Pinpoint the cell where the given text exists, returning its [x, y] midpoint coordinate. 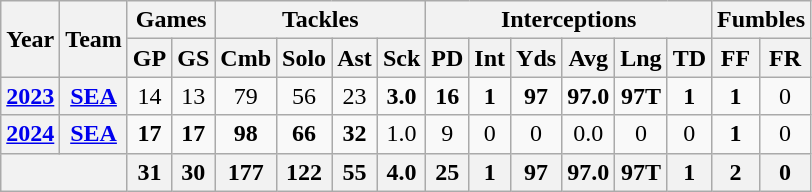
Avg [588, 58]
Sck [401, 58]
31 [149, 172]
Yds [536, 58]
Interceptions [569, 20]
0.0 [588, 134]
Fumbles [762, 20]
TD [689, 58]
16 [448, 96]
56 [304, 96]
Team [94, 39]
Games [170, 20]
Cmb [246, 58]
GP [149, 58]
Lng [641, 58]
1.0 [401, 134]
2024 [30, 134]
32 [355, 134]
4.0 [401, 172]
9 [448, 134]
2 [736, 172]
122 [304, 172]
14 [149, 96]
Tackles [320, 20]
98 [246, 134]
23 [355, 96]
Year [30, 39]
Int [490, 58]
66 [304, 134]
FR [784, 58]
55 [355, 172]
Ast [355, 58]
79 [246, 96]
FF [736, 58]
13 [194, 96]
2023 [30, 96]
Solo [304, 58]
25 [448, 172]
30 [194, 172]
3.0 [401, 96]
GS [194, 58]
PD [448, 58]
177 [246, 172]
